Return the [x, y] coordinate for the center point of the cell that contains the specified text.  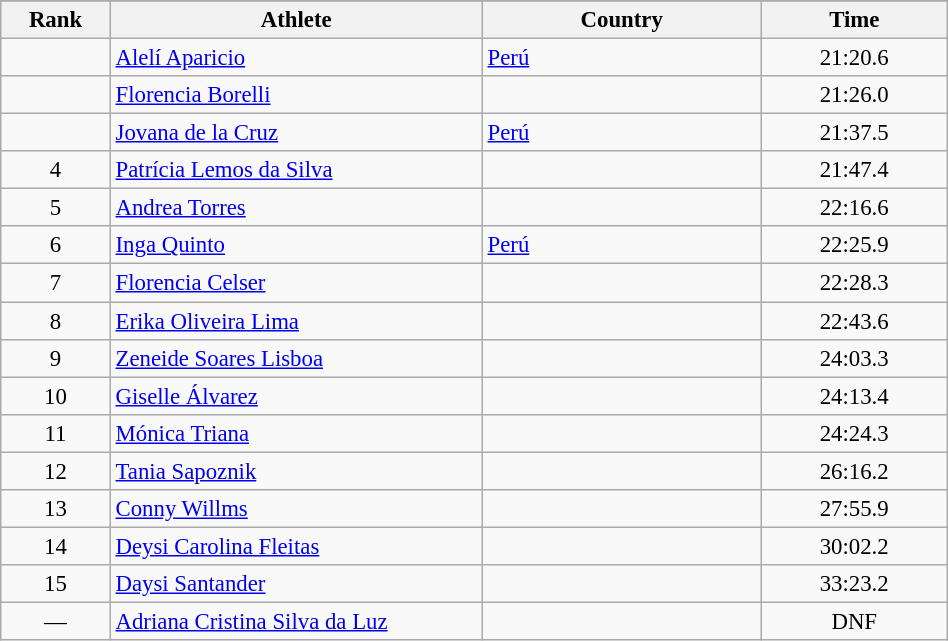
21:26.0 [854, 95]
Rank [56, 20]
13 [56, 509]
11 [56, 433]
Alelí Aparicio [296, 58]
Erika Oliveira Lima [296, 321]
Daysi Santander [296, 584]
Patrícia Lemos da Silva [296, 170]
Zeneide Soares Lisboa [296, 358]
22:25.9 [854, 245]
22:28.3 [854, 283]
21:47.4 [854, 170]
Country [622, 20]
Giselle Álvarez [296, 396]
33:23.2 [854, 584]
15 [56, 584]
21:37.5 [854, 133]
26:16.2 [854, 471]
22:16.6 [854, 208]
Andrea Torres [296, 208]
Athlete [296, 20]
Inga Quinto [296, 245]
24:24.3 [854, 433]
Mónica Triana [296, 433]
27:55.9 [854, 509]
10 [56, 396]
Florencia Borelli [296, 95]
7 [56, 283]
14 [56, 546]
Conny Willms [296, 509]
24:03.3 [854, 358]
24:13.4 [854, 396]
5 [56, 208]
Florencia Celser [296, 283]
DNF [854, 621]
30:02.2 [854, 546]
Time [854, 20]
Adriana Cristina Silva da Luz [296, 621]
21:20.6 [854, 58]
4 [56, 170]
Tania Sapoznik [296, 471]
12 [56, 471]
8 [56, 321]
9 [56, 358]
— [56, 621]
Jovana de la Cruz [296, 133]
Deysi Carolina Fleitas [296, 546]
6 [56, 245]
22:43.6 [854, 321]
